Search for the cell housing the specified text and yield its [x, y] center coordinate. 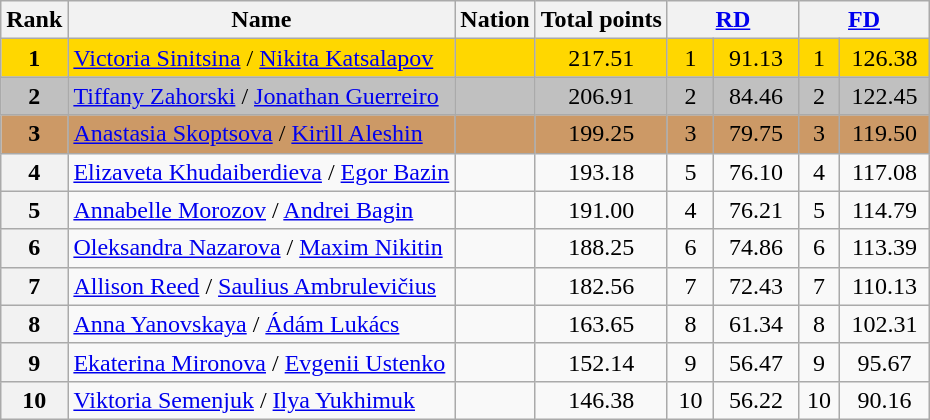
182.56 [601, 286]
91.13 [756, 58]
152.14 [601, 362]
113.39 [884, 248]
199.25 [601, 134]
95.67 [884, 362]
74.86 [756, 248]
Rank [34, 20]
117.08 [884, 172]
Tiffany Zahorski / Jonathan Guerreiro [262, 96]
206.91 [601, 96]
Oleksandra Nazarova / Maxim Nikitin [262, 248]
76.21 [756, 210]
191.00 [601, 210]
61.34 [756, 324]
Anastasia Skoptsova / Kirill Aleshin [262, 134]
188.25 [601, 248]
Allison Reed / Saulius Ambrulevičius [262, 286]
122.45 [884, 96]
RD [732, 20]
Total points [601, 20]
76.10 [756, 172]
72.43 [756, 286]
110.13 [884, 286]
114.79 [884, 210]
84.46 [756, 96]
Nation [495, 20]
119.50 [884, 134]
146.38 [601, 400]
Victoria Sinitsina / Nikita Katsalapov [262, 58]
Elizaveta Khudaiberdieva / Egor Bazin [262, 172]
193.18 [601, 172]
56.22 [756, 400]
90.16 [884, 400]
217.51 [601, 58]
56.47 [756, 362]
126.38 [884, 58]
79.75 [756, 134]
Name [262, 20]
Viktoria Semenjuk / Ilya Yukhimuk [262, 400]
Ekaterina Mironova / Evgenii Ustenko [262, 362]
102.31 [884, 324]
Annabelle Morozov / Andrei Bagin [262, 210]
163.65 [601, 324]
Anna Yanovskaya / Ádám Lukács [262, 324]
FD [864, 20]
